For the text-containing cell, return its midpoint in (X, Y) coordinate format. 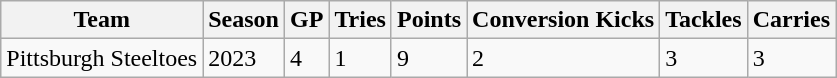
GP (306, 20)
Season (244, 20)
2 (564, 58)
2023 (244, 58)
Tries (360, 20)
Pittsburgh Steeltoes (102, 58)
Team (102, 20)
Conversion Kicks (564, 20)
Points (428, 20)
Tackles (704, 20)
4 (306, 58)
1 (360, 58)
9 (428, 58)
Carries (791, 20)
